Identify which cell holds the provided text, then report its (x, y) central coordinate. 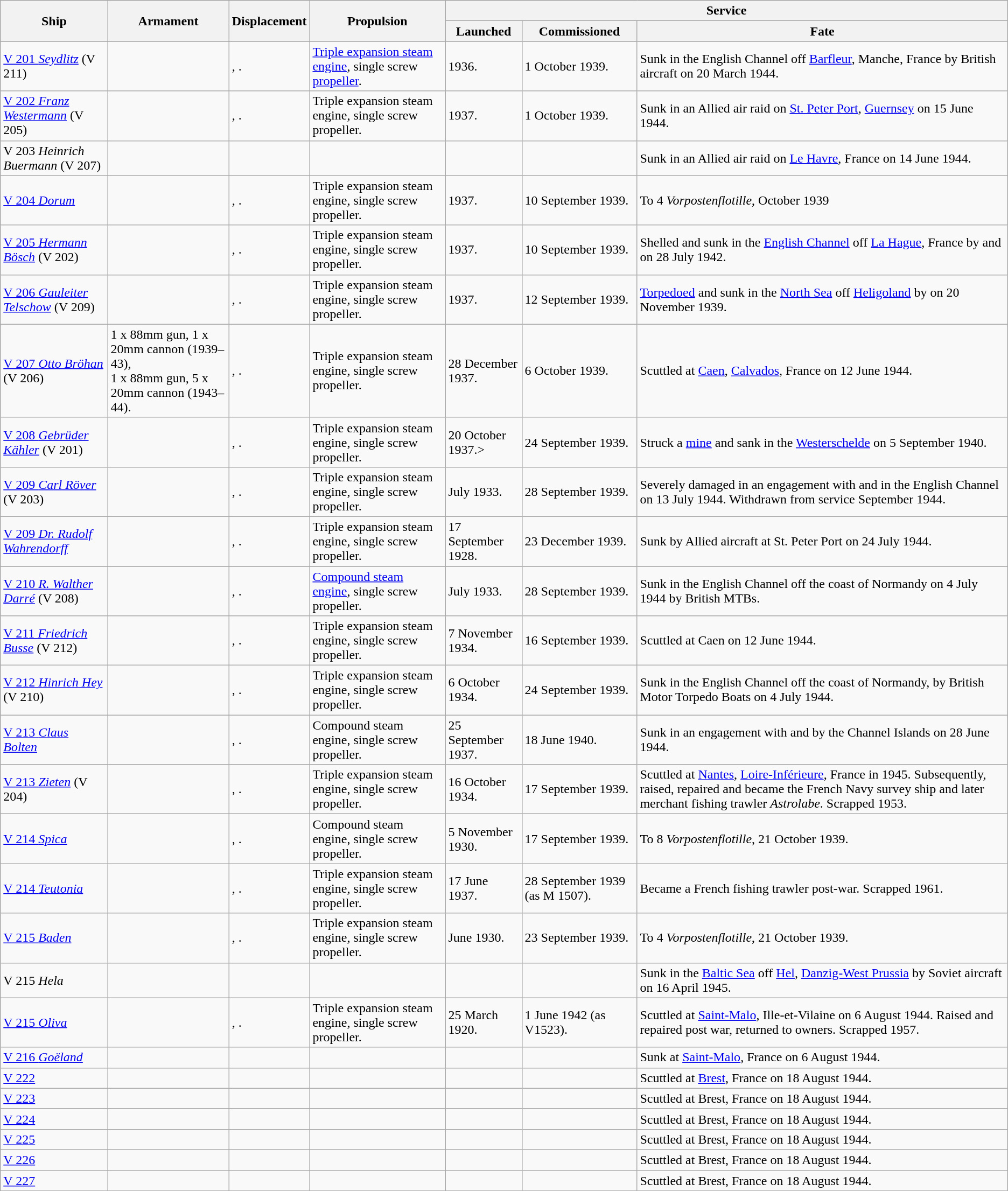
23 December 1939. (579, 541)
20 October 1937.> (484, 442)
Commissioned (579, 31)
Sunk at Saint-Malo, France on 6 August 1944. (822, 1057)
28 September 1939 (as M 1507). (579, 888)
V 206 Gauleiter Telschow (V 209) (54, 299)
7 November 1934. (484, 641)
12 September 1939. (579, 299)
Scuttled at Saint-Malo, Ille-et-Vilaine on 6 August 1944. Raised and repaired post war, returned to owners. Scrapped 1957. (822, 1022)
17 June 1937. (484, 888)
1 x 88mm gun, 1 x 20mm cannon (1939–43),1 x 88mm gun, 5 x 20mm cannon (1943–44). (168, 370)
1 June 1942 (as V1523). (579, 1022)
Struck a mine and sank in the Westerschelde on 5 September 1940. (822, 442)
Severely damaged in an engagement with and in the English Channel on 13 July 1944. Withdrawn from service September 1944. (822, 492)
V 205 Hermann Bösch (V 202) (54, 250)
Ship (54, 21)
Torpedoed and sunk in the North Sea off Heligoland by on 20 November 1939. (822, 299)
V 210 R. Walther Darré (V 208) (54, 591)
6 October 1939. (579, 370)
Sunk in the English Channel off the coast of Normandy, by British Motor Torpedo Boats on 4 July 1944. (822, 690)
Propulsion (377, 21)
V 209 Carl Röver (V 203) (54, 492)
Shelled and sunk in the English Channel off La Hague, France by and on 28 July 1942. (822, 250)
V 209 Dr. Rudolf Wahrendorff (54, 541)
V 225 (54, 1139)
V 214 Spica (54, 839)
V 222 (54, 1078)
V 224 (54, 1119)
V 226 (54, 1160)
Scuttled at Caen on 12 June 1944. (822, 641)
Sunk by Allied aircraft at St. Peter Port on 24 July 1944. (822, 541)
V 214 Teutonia (54, 888)
Fate (822, 31)
Became a French fishing trawler post-war. Scrapped 1961. (822, 888)
6 October 1934. (484, 690)
23 September 1939. (579, 938)
18 June 1940. (579, 740)
V 215 Hela (54, 980)
To 4 Vorpostenflotille, October 1939 (822, 200)
V 215 Baden (54, 938)
25 March 1920. (484, 1022)
16 October 1934. (484, 789)
V 202 Franz Westermann (V 205) (54, 116)
5 November 1930. (484, 839)
25 September 1937. (484, 740)
Scuttled at Caen, Calvados, France on 12 June 1944. (822, 370)
Sunk in the English Channel off the coast of Normandy on 4 July 1944 by British MTBs. (822, 591)
To 8 Vorpostenflotille, 21 October 1939. (822, 839)
Displacement (269, 21)
Sunk in the English Channel off Barfleur, Manche, France by British aircraft on 20 March 1944. (822, 66)
June 1930. (484, 938)
Sunk in an Allied air raid on Le Havre, France on 14 June 1944. (822, 158)
Launched (484, 31)
V 213 Zieten (V 204) (54, 789)
V 204 Dorum (54, 200)
V 203 Heinrich Buermann (V 207) (54, 158)
17 September 1928. (484, 541)
V 201 Seydlitz (V 211) (54, 66)
V 211 Friedrich Busse (V 212) (54, 641)
Sunk in the Baltic Sea off Hel, Danzig-West Prussia by Soviet aircraft on 16 April 1945. (822, 980)
V 216 Goëland (54, 1057)
To 4 Vorpostenflotille, 21 October 1939. (822, 938)
16 September 1939. (579, 641)
1936. (484, 66)
Armament (168, 21)
28 December 1937. (484, 370)
Service (726, 11)
V 212 Hinrich Hey (V 210) (54, 690)
V 208 Gebrüder Kähler (V 201) (54, 442)
V 215 Oliva (54, 1022)
V 223 (54, 1098)
V 207 Otto Bröhan (V 206) (54, 370)
V 227 (54, 1181)
Sunk in an Allied air raid on St. Peter Port, Guernsey on 15 June 1944. (822, 116)
Sunk in an engagement with and by the Channel Islands on 28 June 1944. (822, 740)
V 213 Claus Bolten (54, 740)
